Return the (X, Y) coordinate for the center point of the cell that contains the specified text.  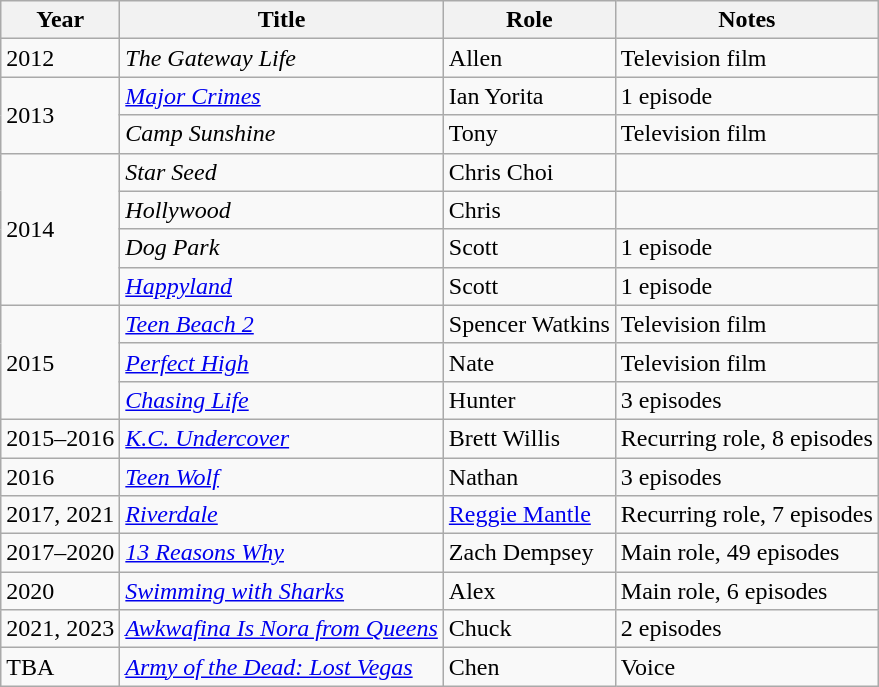
2014 (60, 229)
13 Reasons Why (282, 553)
Notes (746, 20)
Swimming with Sharks (282, 591)
Role (529, 20)
Title (282, 20)
2017–2020 (60, 553)
TBA (60, 667)
Riverdale (282, 515)
Main role, 6 episodes (746, 591)
Brett Willis (529, 438)
Happyland (282, 286)
K.C. Undercover (282, 438)
Nate (529, 362)
2 episodes (746, 629)
2020 (60, 591)
Reggie Mantle (529, 515)
Chris (529, 210)
Allen (529, 58)
2015 (60, 362)
Chen (529, 667)
2013 (60, 115)
Nathan (529, 477)
Awkwafina Is Nora from Queens (282, 629)
Ian Yorita (529, 96)
Chuck (529, 629)
Chris Choi (529, 172)
Zach Dempsey (529, 553)
Teen Wolf (282, 477)
2017, 2021 (60, 515)
Tony (529, 134)
Hunter (529, 400)
Hollywood (282, 210)
Star Seed (282, 172)
Alex (529, 591)
Recurring role, 8 episodes (746, 438)
Camp Sunshine (282, 134)
Main role, 49 episodes (746, 553)
Voice (746, 667)
Chasing Life (282, 400)
Teen Beach 2 (282, 324)
Perfect High (282, 362)
2012 (60, 58)
Army of the Dead: Lost Vegas (282, 667)
2016 (60, 477)
Spencer Watkins (529, 324)
Dog Park (282, 248)
The Gateway Life (282, 58)
Year (60, 20)
Major Crimes (282, 96)
2021, 2023 (60, 629)
2015–2016 (60, 438)
Recurring role, 7 episodes (746, 515)
